Pinpoint the cell where the given text exists, returning its (x, y) midpoint coordinate. 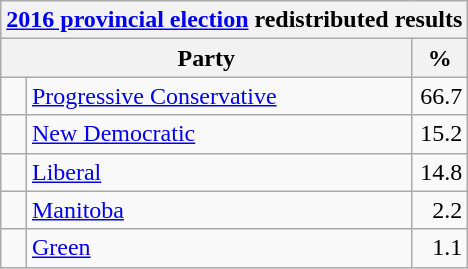
14.8 (440, 172)
New Democratic (218, 134)
1.1 (440, 248)
Party (206, 58)
% (440, 58)
15.2 (440, 134)
Progressive Conservative (218, 96)
2016 provincial election redistributed results (234, 20)
Green (218, 248)
2.2 (440, 210)
66.7 (440, 96)
Manitoba (218, 210)
Liberal (218, 172)
